Return (X, Y) of the center of cell containing provided text 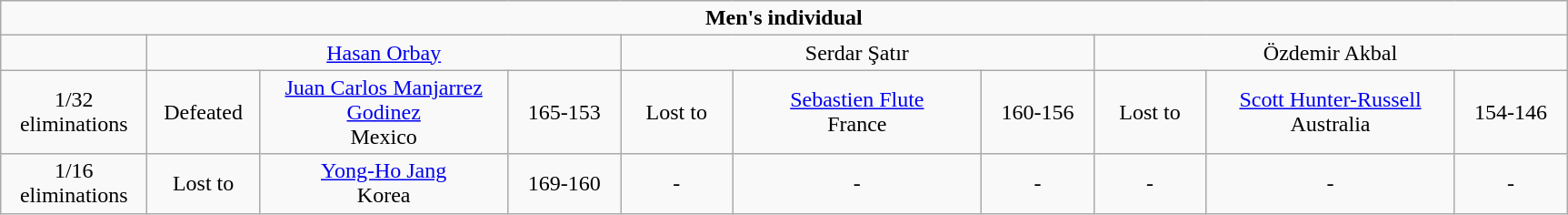
Sebastien Flute France (857, 112)
Yong-Ho Jang Korea (384, 184)
Özdemir Akbal (1331, 53)
1/32 eliminations (75, 112)
165-153 (564, 112)
Scott Hunter-Russell Australia (1331, 112)
Hasan Orbay (384, 53)
Defeated (204, 112)
Juan Carlos Manjarrez Godinez Mexico (384, 112)
154-146 (1511, 112)
Men's individual (784, 18)
160-156 (1038, 112)
Serdar Şatır (856, 53)
169-160 (564, 184)
1/16 eliminations (75, 184)
